Identify which cell holds the provided text, then report its [x, y] central coordinate. 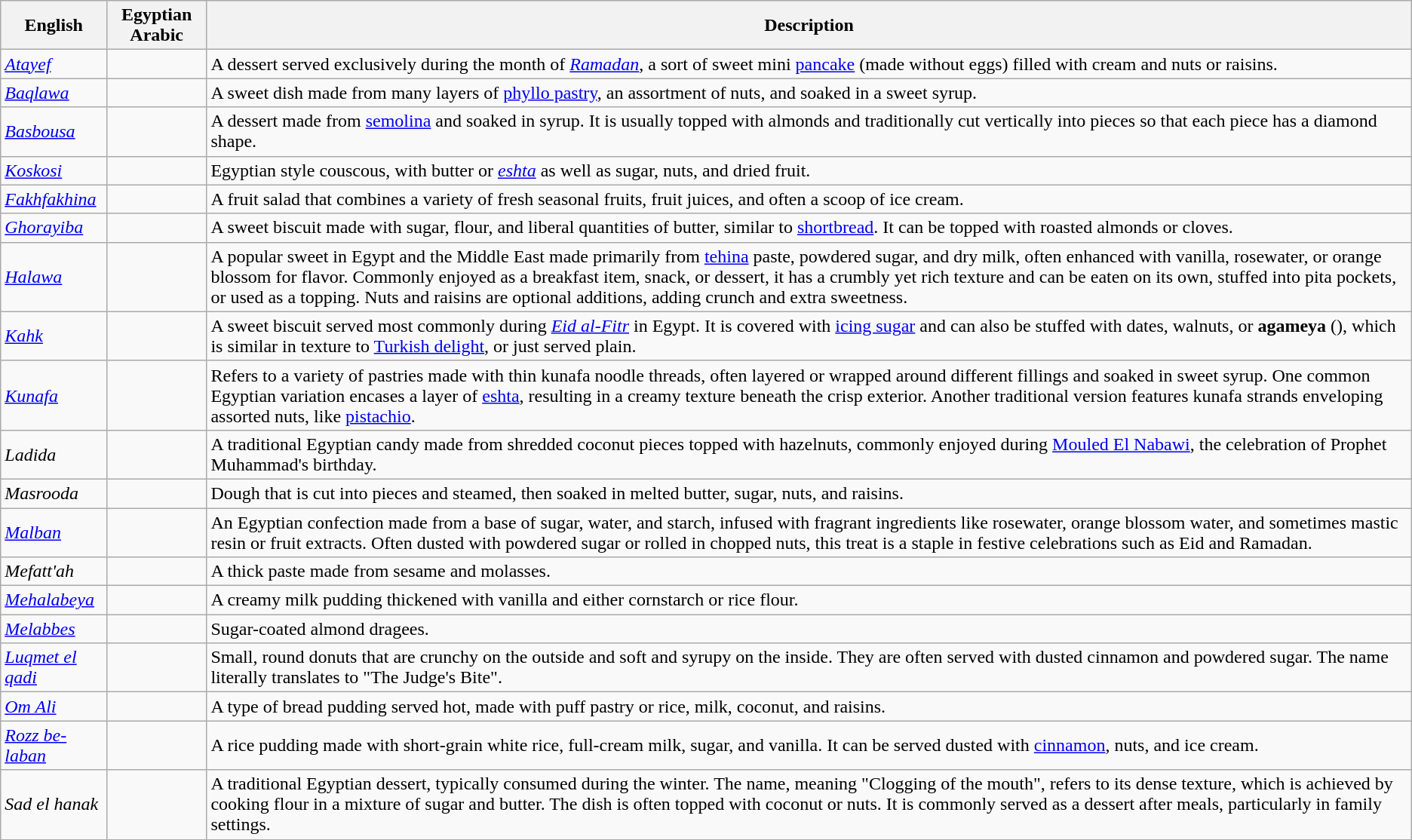
Malban [54, 532]
Kunafa [54, 395]
A type of bread pudding served hot, made with puff pastry or rice, milk, coconut, and raisins. [809, 707]
Egyptian style couscous, with butter or eshta as well as sugar, nuts, and dried fruit. [809, 170]
Melabbes [54, 629]
Mefatt'ah [54, 572]
Kahk [54, 336]
A sweet dish made from many layers of phyllo pastry, an assortment of nuts, and soaked in a sweet syrup. [809, 93]
Halawa [54, 277]
Luqmet el qadi [54, 668]
Mehalabeya [54, 600]
A creamy milk pudding thickened with vanilla and either cornstarch or rice flour. [809, 600]
A fruit salad that combines a variety of fresh seasonal fruits, fruit juices, and often a scoop of ice cream. [809, 199]
Rozz be-laban [54, 745]
Ladida [54, 454]
A rice pudding made with short-grain white rice, full-cream milk, sugar, and vanilla. It can be served dusted with cinnamon, nuts, and ice cream. [809, 745]
Basbousa [54, 131]
Dough that is cut into pieces and steamed, then soaked in melted butter, sugar, nuts, and raisins. [809, 493]
Description [809, 26]
Egyptian Arabic [157, 26]
Ghorayiba [54, 228]
A thick paste made from sesame and molasses. [809, 572]
A sweet biscuit made with sugar, flour, and liberal quantities of butter, similar to shortbread. It can be topped with roasted almonds or cloves. [809, 228]
Om Ali [54, 707]
Fakhfakhina [54, 199]
Sad el hanak [54, 805]
English [54, 26]
Atayef [54, 64]
Sugar-coated almond dragees. [809, 629]
Koskosi [54, 170]
Masrooda [54, 493]
Baqlawa [54, 93]
A dessert served exclusively during the month of Ramadan, a sort of sweet mini pancake (made without eggs) filled with cream and nuts or raisins. [809, 64]
